Output the [X, Y] coordinate of the center of the cell containing the given text.  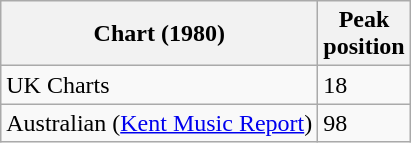
Chart (1980) [160, 34]
UK Charts [160, 85]
18 [364, 85]
Peakposition [364, 34]
98 [364, 123]
Australian (Kent Music Report) [160, 123]
